Extract the [x, y] coordinate from the center of the cell holding the provided text.  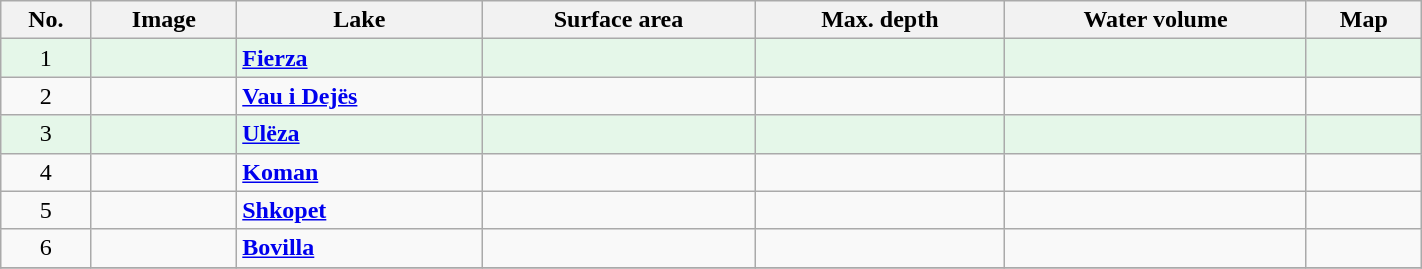
Image [164, 20]
Koman [360, 172]
Water volume [1156, 20]
5 [46, 210]
No. [46, 20]
1 [46, 58]
Map [1364, 20]
2 [46, 96]
Fierza [360, 58]
Ulëza [360, 134]
Surface area [618, 20]
Shkopet [360, 210]
3 [46, 134]
6 [46, 248]
Vau i Dejës [360, 96]
4 [46, 172]
Bovilla [360, 248]
Lake [360, 20]
Max. depth [880, 20]
